Identify which cell holds the provided text, then report its (X, Y) central coordinate. 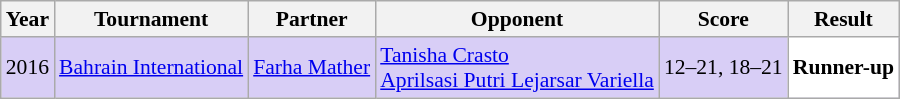
2016 (28, 68)
Partner (312, 19)
Runner-up (844, 68)
Result (844, 19)
Score (724, 19)
12–21, 18–21 (724, 68)
Bahrain International (151, 68)
Opponent (517, 19)
Year (28, 19)
Farha Mather (312, 68)
Tanisha Crasto Aprilsasi Putri Lejarsar Variella (517, 68)
Tournament (151, 19)
